Return (X, Y) of the center of cell containing provided text 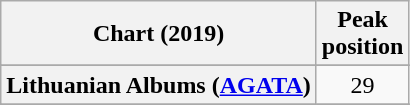
Lithuanian Albums (AGATA) (159, 85)
Peakposition (362, 34)
29 (362, 85)
Chart (2019) (159, 34)
